Provide the (X, Y) coordinate of the cell's center where the given text is located.  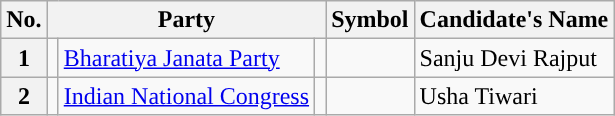
Sanju Devi Rajput (514, 58)
Candidate's Name (514, 20)
Bharatiya Janata Party (186, 58)
Party (186, 20)
Indian National Congress (186, 96)
Symbol (370, 20)
No. (24, 20)
Usha Tiwari (514, 96)
2 (24, 96)
1 (24, 58)
